Provide the [X, Y] coordinate of the cell's center where the given text is located.  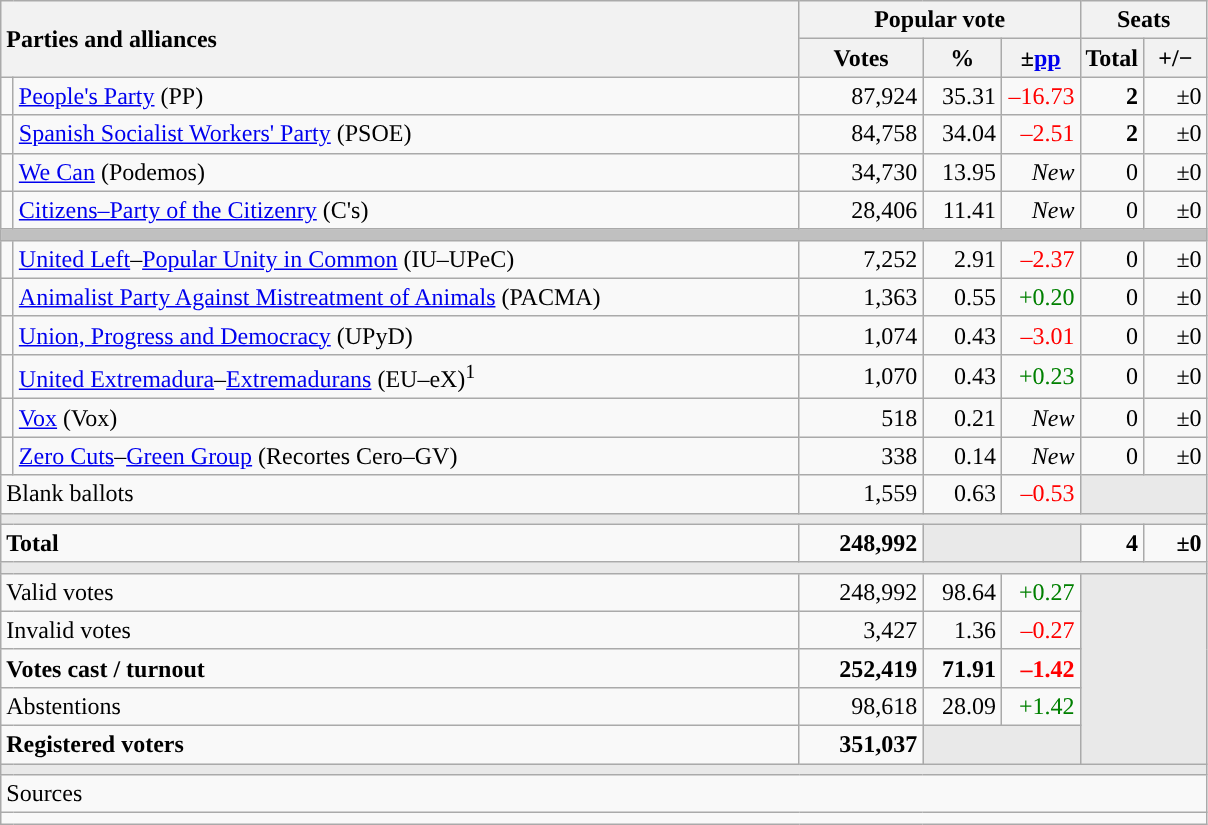
We Can (Podemos) [406, 172]
–2.37 [1040, 259]
28.09 [962, 706]
98.64 [962, 592]
4 [1112, 543]
1,070 [861, 376]
–1.42 [1040, 668]
+0.20 [1040, 297]
+0.23 [1040, 376]
Valid votes [400, 592]
1,074 [861, 335]
34.04 [962, 134]
Abstentions [400, 706]
0.21 [962, 418]
% [962, 58]
Popular vote [940, 20]
Votes [861, 58]
+1.42 [1040, 706]
–0.53 [1040, 494]
35.31 [962, 96]
Union, Progress and Democracy (UPyD) [406, 335]
13.95 [962, 172]
71.91 [962, 668]
0.14 [962, 456]
28,406 [861, 210]
Invalid votes [400, 630]
1,363 [861, 297]
Sources [604, 794]
98,618 [861, 706]
Seats [1144, 20]
351,037 [861, 745]
Parties and alliances [400, 39]
–16.73 [1040, 96]
11.41 [962, 210]
1.36 [962, 630]
Vox (Vox) [406, 418]
+0.27 [1040, 592]
Blank ballots [400, 494]
+/− [1176, 58]
Registered voters [400, 745]
United Extremadura–Extremadurans (EU–eX)1 [406, 376]
0.63 [962, 494]
84,758 [861, 134]
34,730 [861, 172]
Spanish Socialist Workers' Party (PSOE) [406, 134]
United Left–Popular Unity in Common (IU–UPeC) [406, 259]
2.91 [962, 259]
Animalist Party Against Mistreatment of Animals (PACMA) [406, 297]
People's Party (PP) [406, 96]
252,419 [861, 668]
1,559 [861, 494]
Citizens–Party of the Citizenry (C's) [406, 210]
–0.27 [1040, 630]
–3.01 [1040, 335]
87,924 [861, 96]
338 [861, 456]
0.55 [962, 297]
–2.51 [1040, 134]
7,252 [861, 259]
3,427 [861, 630]
Votes cast / turnout [400, 668]
±pp [1040, 58]
518 [861, 418]
Zero Cuts–Green Group (Recortes Cero–GV) [406, 456]
